Search for the cell housing the specified text and yield its [X, Y] center coordinate. 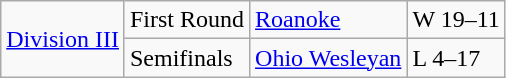
L 4–17 [456, 58]
W 19–11 [456, 20]
Semifinals [186, 58]
Roanoke [328, 20]
First Round [186, 20]
Division III [63, 39]
Ohio Wesleyan [328, 58]
